Pinpoint the cell where the given text exists, returning its (X, Y) midpoint coordinate. 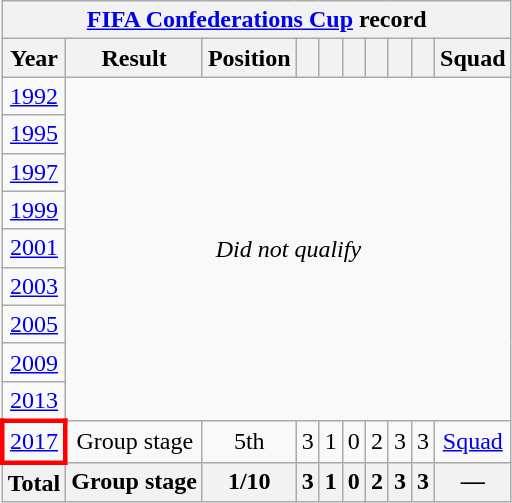
1992 (34, 96)
Result (134, 58)
Year (34, 58)
1/10 (249, 482)
2003 (34, 286)
2005 (34, 324)
FIFA Confederations Cup record (256, 20)
2001 (34, 248)
1995 (34, 134)
2017 (34, 442)
1997 (34, 172)
2009 (34, 362)
— (473, 482)
5th (249, 442)
1999 (34, 210)
Total (34, 482)
Did not qualify (288, 249)
2013 (34, 401)
Position (249, 58)
